Search for the cell housing the specified text and yield its (x, y) center coordinate. 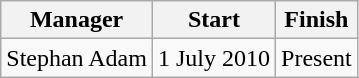
Stephan Adam (77, 58)
1 July 2010 (214, 58)
Present (317, 58)
Start (214, 20)
Manager (77, 20)
Finish (317, 20)
